Provide the (x, y) coordinate of the cell's center where the given text is located.  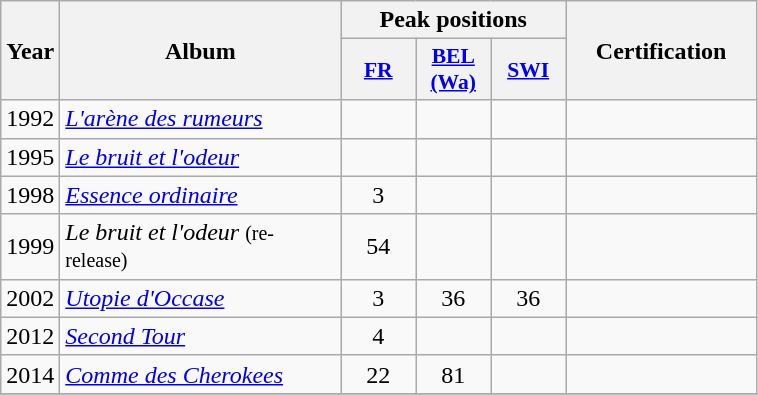
Second Tour (200, 336)
Certification (662, 50)
Album (200, 50)
Year (30, 50)
1998 (30, 195)
Le bruit et l'odeur (200, 157)
2014 (30, 374)
L'arène des rumeurs (200, 119)
1992 (30, 119)
4 (378, 336)
22 (378, 374)
FR (378, 70)
SWI (528, 70)
Peak positions (454, 20)
BEL (Wa) (454, 70)
Le bruit et l'odeur (re-release) (200, 246)
Essence ordinaire (200, 195)
81 (454, 374)
Utopie d'Occase (200, 298)
1999 (30, 246)
Comme des Cherokees (200, 374)
2012 (30, 336)
54 (378, 246)
2002 (30, 298)
1995 (30, 157)
